Capture the cell that displays the provided text and extract its [X, Y] central coordinate. 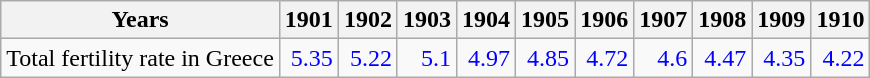
Years [140, 20]
1901 [308, 20]
1906 [604, 20]
5.22 [368, 58]
4.72 [604, 58]
Total fertility rate in Greece [140, 58]
4.47 [722, 58]
1905 [546, 20]
1910 [840, 20]
1903 [426, 20]
5.35 [308, 58]
4.35 [782, 58]
1904 [486, 20]
1902 [368, 20]
4.6 [664, 58]
4.85 [546, 58]
1907 [664, 20]
1909 [782, 20]
1908 [722, 20]
4.97 [486, 58]
5.1 [426, 58]
4.22 [840, 58]
